Scan for the cell matching the given text and deliver its [X, Y] coordinate at center. 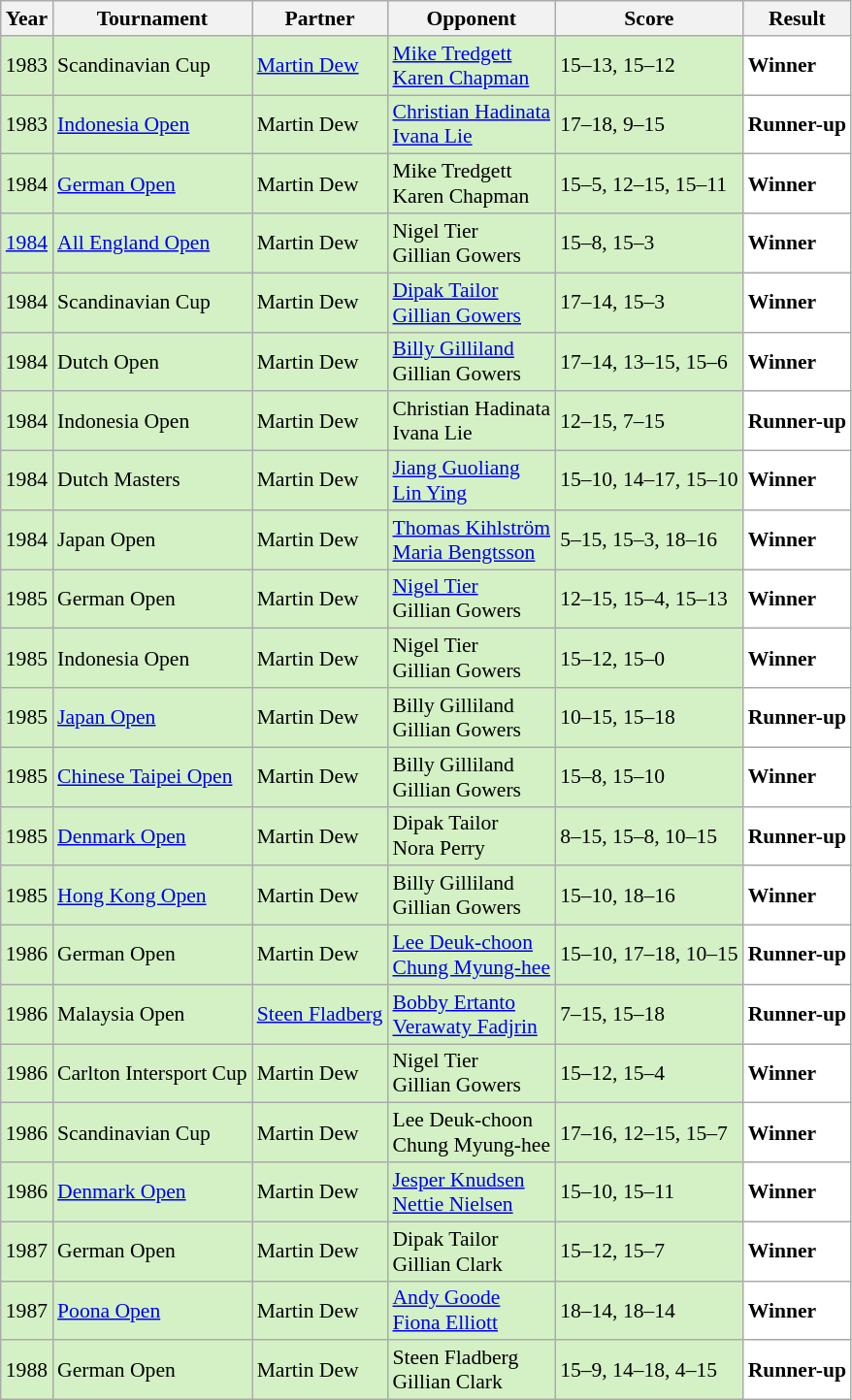
Score [649, 18]
Poona Open [152, 1310]
8–15, 15–8, 10–15 [649, 836]
17–14, 13–15, 15–6 [649, 361]
Steen Fladberg [320, 1015]
15–10, 15–11 [649, 1191]
Opponent [472, 18]
Malaysia Open [152, 1015]
Year [27, 18]
Dutch Open [152, 361]
15–8, 15–3 [649, 243]
18–14, 18–14 [649, 1310]
Steen Fladberg Gillian Clark [472, 1370]
12–15, 7–15 [649, 421]
12–15, 15–4, 15–13 [649, 600]
15–5, 12–15, 15–11 [649, 184]
5–15, 15–3, 18–16 [649, 539]
Jiang Guoliang Lin Ying [472, 481]
Partner [320, 18]
15–8, 15–10 [649, 776]
1988 [27, 1370]
15–10, 14–17, 15–10 [649, 481]
Dipak Tailor Nora Perry [472, 836]
7–15, 15–18 [649, 1015]
17–14, 15–3 [649, 303]
Dipak Tailor Gillian Clark [472, 1252]
17–18, 9–15 [649, 124]
Chinese Taipei Open [152, 776]
All England Open [152, 243]
10–15, 15–18 [649, 718]
15–9, 14–18, 4–15 [649, 1370]
17–16, 12–15, 15–7 [649, 1133]
Hong Kong Open [152, 896]
Andy Goode Fiona Elliott [472, 1310]
Dipak Tailor Gillian Gowers [472, 303]
15–12, 15–7 [649, 1252]
Thomas Kihlström Maria Bengtsson [472, 539]
15–12, 15–4 [649, 1073]
Tournament [152, 18]
15–13, 15–12 [649, 66]
15–10, 18–16 [649, 896]
Carlton Intersport Cup [152, 1073]
Jesper Knudsen Nettie Nielsen [472, 1191]
Dutch Masters [152, 481]
Bobby Ertanto Verawaty Fadjrin [472, 1015]
Result [798, 18]
15–12, 15–0 [649, 658]
15–10, 17–18, 10–15 [649, 955]
